Return [X, Y] of the center of cell containing provided text 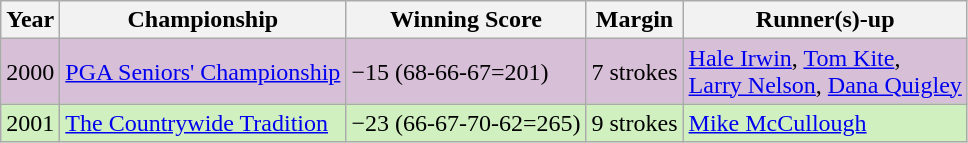
Mike McCullough [825, 123]
Championship [203, 20]
Year [30, 20]
PGA Seniors' Championship [203, 72]
7 strokes [634, 72]
Runner(s)-up [825, 20]
2001 [30, 123]
9 strokes [634, 123]
−15 (68-66-67=201) [466, 72]
Margin [634, 20]
Winning Score [466, 20]
−23 (66-67-70-62=265) [466, 123]
2000 [30, 72]
The Countrywide Tradition [203, 123]
Hale Irwin, Tom Kite, Larry Nelson, Dana Quigley [825, 72]
